Output the (x, y) coordinate of the center of the cell containing the given text.  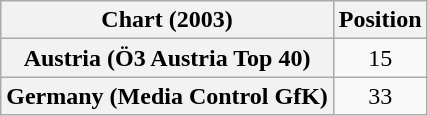
Position (380, 20)
Germany (Media Control GfK) (168, 96)
Chart (2003) (168, 20)
Austria (Ö3 Austria Top 40) (168, 58)
33 (380, 96)
15 (380, 58)
